Find where the given text appears and provide that cell's center as (X, Y) coordinate. 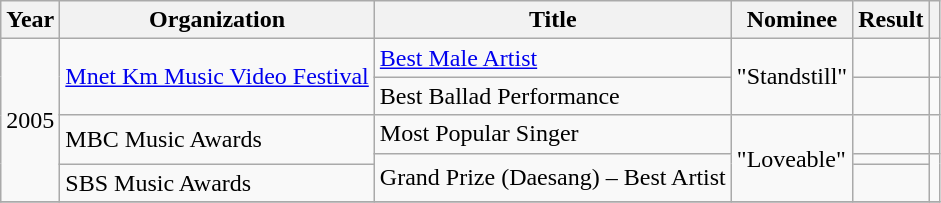
Organization (218, 20)
Result (891, 20)
SBS Music Awards (218, 183)
Best Male Artist (552, 58)
Title (552, 20)
Mnet Km Music Video Festival (218, 77)
"Loveable" (792, 158)
Grand Prize (Daesang) – Best Artist (552, 178)
"Standstill" (792, 77)
Year (30, 20)
2005 (30, 120)
MBC Music Awards (218, 140)
Most Popular Singer (552, 134)
Nominee (792, 20)
Best Ballad Performance (552, 96)
